Identify which cell holds the provided text, then report its [x, y] central coordinate. 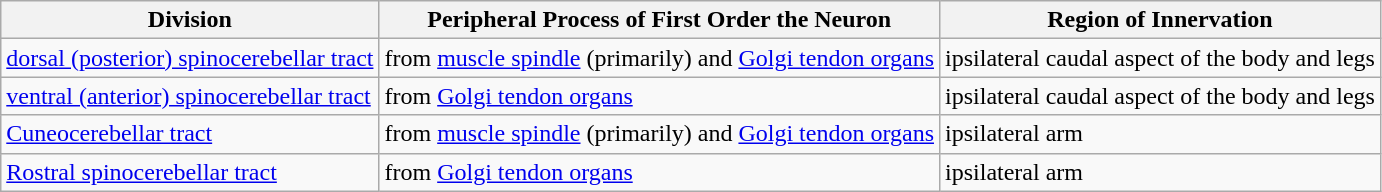
Peripheral Process of First Order the Neuron [660, 20]
ventral (anterior) spinocerebellar tract [190, 96]
Rostral spinocerebellar tract [190, 172]
dorsal (posterior) spinocerebellar tract [190, 58]
Cuneocerebellar tract [190, 134]
Region of Innervation [1160, 20]
Division [190, 20]
